Provide the (x, y) coordinate of the cell's center where the given text is located.  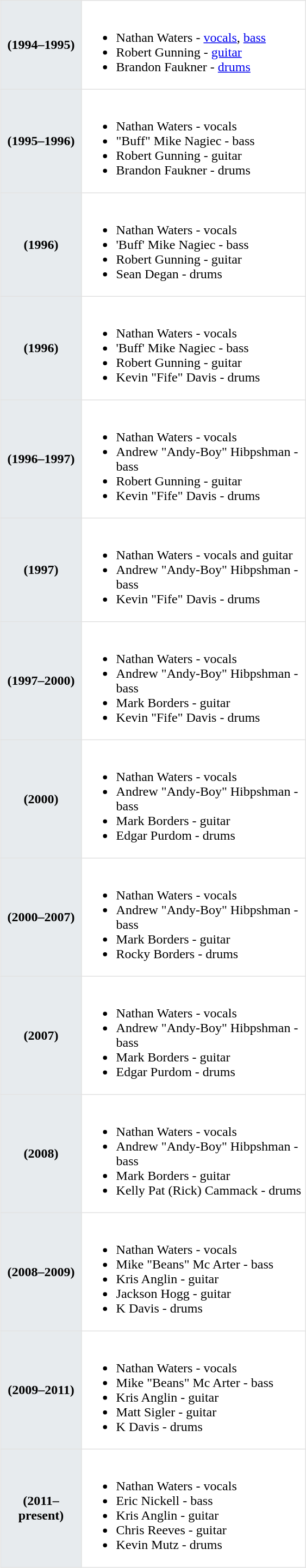
(1997) (41, 570)
Nathan Waters - vocals and guitarAndrew "Andy-Boy" Hibpshman - bassKevin "Fife" Davis - drums (193, 570)
(1996–1997) (41, 459)
(2011–present) (41, 1508)
(1994–1995) (41, 45)
(2008–2009) (41, 1272)
Nathan Waters - vocalsAndrew "Andy-Boy" Hibpshman - bassMark Borders - guitarKevin "Fife" Davis - drums (193, 681)
Nathan Waters - vocalsAndrew "Andy-Boy" Hibpshman - bassMark Borders - guitarKelly Pat (Rick) Cammack - drums (193, 1154)
Nathan Waters - vocals, bassRobert Gunning - guitarBrandon Faukner - drums (193, 45)
Nathan Waters - vocals'Buff' Mike Nagiec - bassRobert Gunning - guitarKevin "Fife" Davis - drums (193, 348)
Nathan Waters - vocals'Buff' Mike Nagiec - bassRobert Gunning - guitarSean Degan - drums (193, 245)
Nathan Waters - vocalsAndrew "Andy-Boy" Hibpshman - bassRobert Gunning - guitarKevin "Fife" Davis - drums (193, 459)
Nathan Waters - vocalsMike "Beans" Mc Arter - bassKris Anglin - guitarMatt Sigler - guitarK Davis - drums (193, 1390)
Nathan Waters - vocalsEric Nickell - bassKris Anglin - guitarChris Reeves - guitarKevin Mutz - drums (193, 1508)
(1997–2000) (41, 681)
(2008) (41, 1154)
Nathan Waters - vocals"Buff" Mike Nagiec - bassRobert Gunning - guitarBrandon Faukner - drums (193, 141)
(2009–2011) (41, 1390)
Nathan Waters - vocalsAndrew "Andy-Boy" Hibpshman - bassMark Borders - guitarRocky Borders - drums (193, 917)
(2007) (41, 1035)
(2000–2007) (41, 917)
Nathan Waters - vocalsMike "Beans" Mc Arter - bassKris Anglin - guitarJackson Hogg - guitarK Davis - drums (193, 1272)
(2000) (41, 799)
(1995–1996) (41, 141)
